From the cell containing the given text, extract its center point as [X, Y] coordinate. 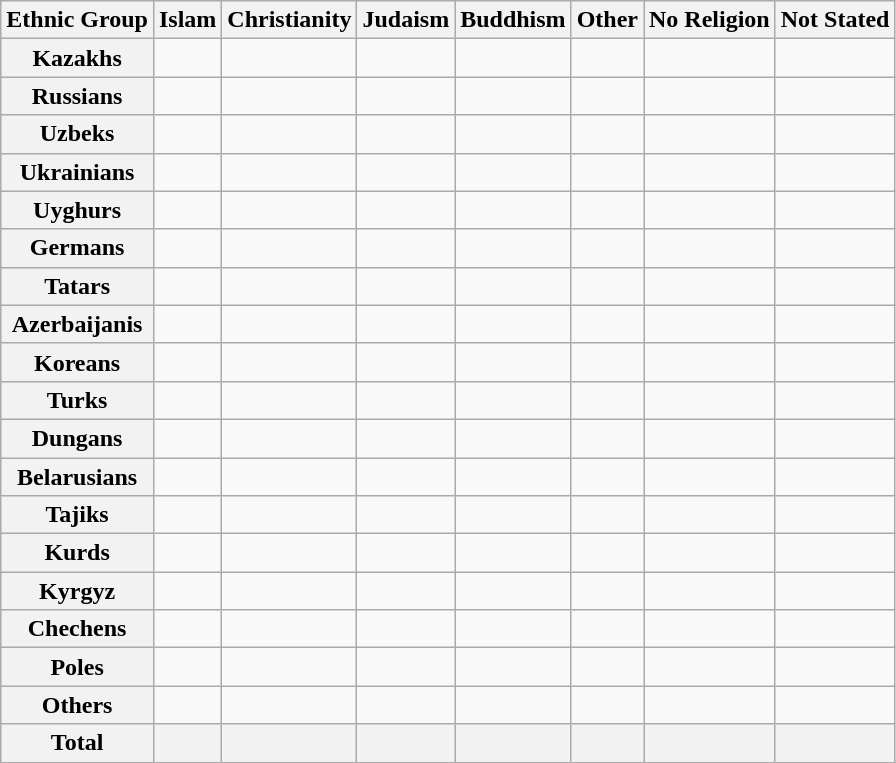
Kazakhs [78, 58]
Kyrgyz [78, 591]
Azerbaijanis [78, 324]
Judaism [406, 20]
Chechens [78, 629]
Islam [187, 20]
Dungans [78, 438]
Poles [78, 667]
No Religion [710, 20]
Tatars [78, 286]
Uyghurs [78, 210]
Turks [78, 400]
Not Stated [835, 20]
Russians [78, 96]
Christianity [290, 20]
Ukrainians [78, 172]
Others [78, 705]
Germans [78, 248]
Tajiks [78, 515]
Belarusians [78, 477]
Other [607, 20]
Buddhism [513, 20]
Uzbeks [78, 134]
Ethnic Group [78, 20]
Kurds [78, 553]
Koreans [78, 362]
Total [78, 743]
